Locate the cell with the specified text and output its [x, y] center coordinate. 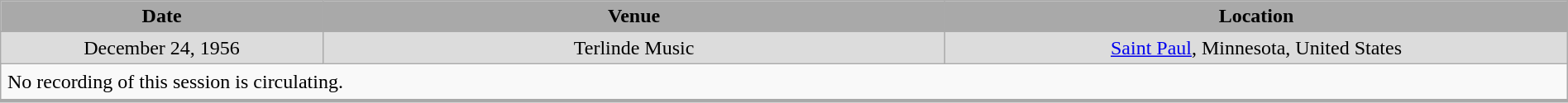
December 24, 1956 [162, 48]
No recording of this session is circulating. [784, 82]
Saint Paul, Minnesota, United States [1256, 48]
Location [1256, 16]
Venue [633, 16]
Date [162, 16]
Terlinde Music [633, 48]
